Determine the [X, Y] coordinate at the center of the cell enclosing the given text.  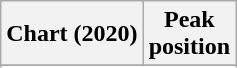
Chart (2020) [72, 34]
Peakposition [189, 34]
